Extract the (X, Y) coordinate from the center of the cell holding the provided text.  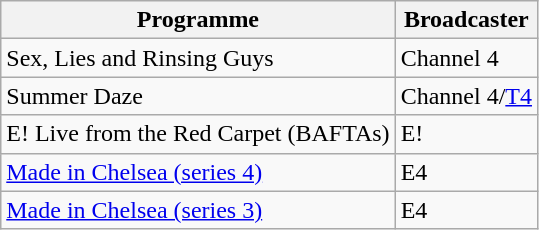
Programme (198, 20)
Broadcaster (466, 20)
Made in Chelsea (series 4) (198, 172)
Made in Chelsea (series 3) (198, 210)
Sex, Lies and Rinsing Guys (198, 58)
Channel 4/T4 (466, 96)
Summer Daze (198, 96)
Channel 4 (466, 58)
E! (466, 134)
E! Live from the Red Carpet (BAFTAs) (198, 134)
